Find where the given text appears and provide that cell's center as (x, y) coordinate. 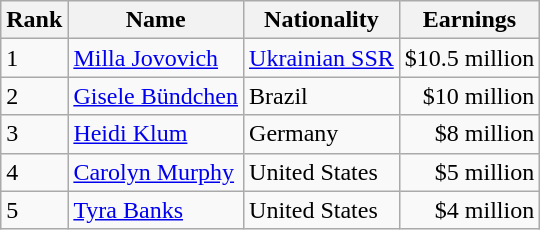
Milla Jovovich (156, 58)
Ukrainian SSR (322, 58)
$4 million (469, 210)
Tyra Banks (156, 210)
5 (34, 210)
Gisele Bündchen (156, 96)
2 (34, 96)
Rank (34, 20)
$10.5 million (469, 58)
3 (34, 134)
1 (34, 58)
Earnings (469, 20)
Name (156, 20)
$8 million (469, 134)
Carolyn Murphy (156, 172)
Nationality (322, 20)
$10 million (469, 96)
Brazil (322, 96)
Heidi Klum (156, 134)
4 (34, 172)
Germany (322, 134)
$5 million (469, 172)
